Find where the given text appears and provide that cell's center as [x, y] coordinate. 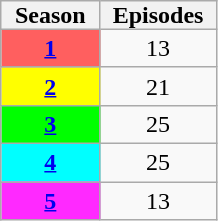
Season [50, 15]
Episodes [158, 15]
1 [50, 48]
2 [50, 86]
21 [158, 86]
5 [50, 201]
4 [50, 162]
3 [50, 124]
